Capture the cell that displays the provided text and extract its [X, Y] central coordinate. 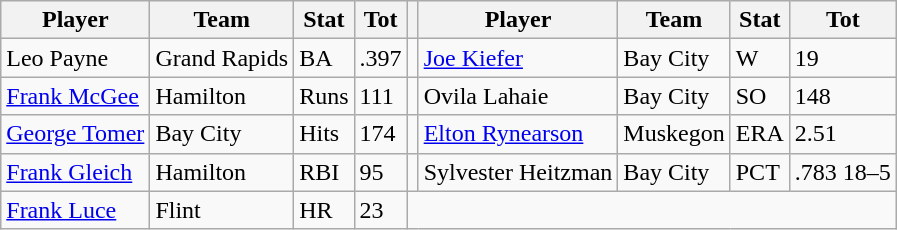
HR [324, 210]
.783 18–5 [842, 172]
BA [324, 58]
Frank Gleich [76, 172]
RBI [324, 172]
2.51 [842, 134]
ERA [760, 134]
.397 [380, 58]
148 [842, 96]
George Tomer [76, 134]
Sylvester Heitzman [518, 172]
Hits [324, 134]
Flint [222, 210]
19 [842, 58]
Joe Kiefer [518, 58]
PCT [760, 172]
W [760, 58]
Frank Luce [76, 210]
Runs [324, 96]
174 [380, 134]
Frank McGee [76, 96]
Ovila Lahaie [518, 96]
Leo Payne [76, 58]
SO [760, 96]
Muskegon [674, 134]
Elton Rynearson [518, 134]
23 [380, 210]
95 [380, 172]
111 [380, 96]
Grand Rapids [222, 58]
